From the cell containing the given text, extract its center point as (X, Y) coordinate. 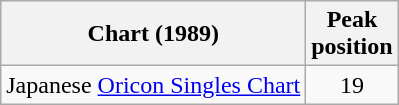
Chart (1989) (154, 34)
Japanese Oricon Singles Chart (154, 85)
Peakposition (352, 34)
19 (352, 85)
